Detect which cell encompasses the target text, then output its (X, Y) center coordinate. 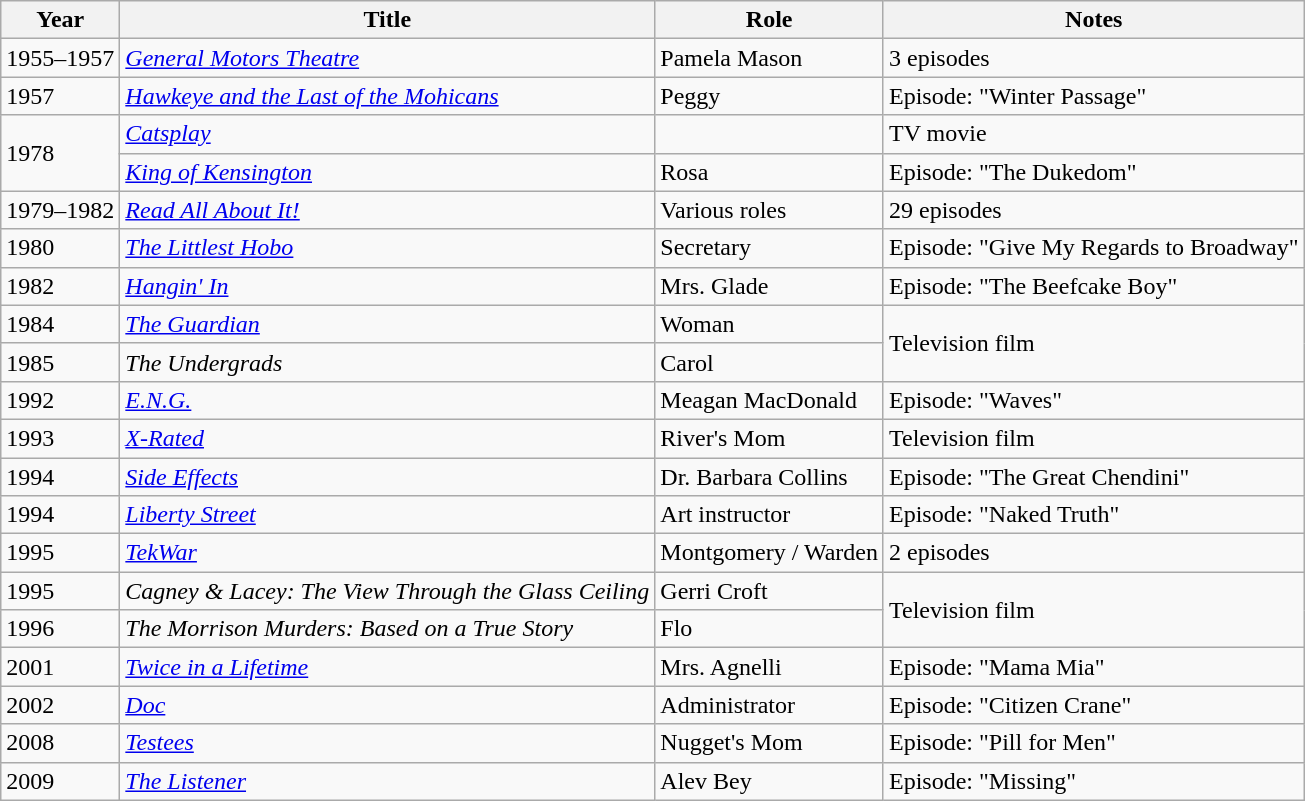
Carol (770, 362)
Peggy (770, 96)
Gerri Croft (770, 591)
Montgomery / Warden (770, 553)
1978 (60, 153)
Episode: "Pill for Men" (1094, 743)
The Littlest Hobo (388, 248)
29 episodes (1094, 210)
TekWar (388, 553)
Hawkeye and the Last of the Mohicans (388, 96)
3 episodes (1094, 58)
The Guardian (388, 324)
Pamela Mason (770, 58)
1984 (60, 324)
Testees (388, 743)
Secretary (770, 248)
2 episodes (1094, 553)
Art instructor (770, 515)
Episode: "Waves" (1094, 400)
2009 (60, 781)
1985 (60, 362)
1993 (60, 438)
Notes (1094, 20)
The Morrison Murders: Based on a True Story (388, 629)
The Listener (388, 781)
1982 (60, 286)
Woman (770, 324)
Doc (388, 705)
TV movie (1094, 134)
1979–1982 (60, 210)
River's Mom (770, 438)
1980 (60, 248)
Catsplay (388, 134)
Meagan MacDonald (770, 400)
The Undergrads (388, 362)
2001 (60, 667)
Read All About It! (388, 210)
Episode: "Mama Mia" (1094, 667)
1996 (60, 629)
Episode: "Winter Passage" (1094, 96)
Title (388, 20)
Various roles (770, 210)
Liberty Street (388, 515)
Hangin' In (388, 286)
Episode: "The Beefcake Boy" (1094, 286)
Episode: "The Great Chendini" (1094, 477)
Episode: "Give My Regards to Broadway" (1094, 248)
Mrs. Agnelli (770, 667)
Episode: "The Dukedom" (1094, 172)
Flo (770, 629)
1957 (60, 96)
Nugget's Mom (770, 743)
Role (770, 20)
2008 (60, 743)
E.N.G. (388, 400)
Side Effects (388, 477)
Episode: "Missing" (1094, 781)
General Motors Theatre (388, 58)
Episode: "Citizen Crane" (1094, 705)
Episode: "Naked Truth" (1094, 515)
King of Kensington (388, 172)
1955–1957 (60, 58)
Dr. Barbara Collins (770, 477)
Twice in a Lifetime (388, 667)
Cagney & Lacey: The View Through the Glass Ceiling (388, 591)
Administrator (770, 705)
X-Rated (388, 438)
Alev Bey (770, 781)
Rosa (770, 172)
2002 (60, 705)
1992 (60, 400)
Mrs. Glade (770, 286)
Year (60, 20)
